Identify which cell holds the provided text, then report its [x, y] central coordinate. 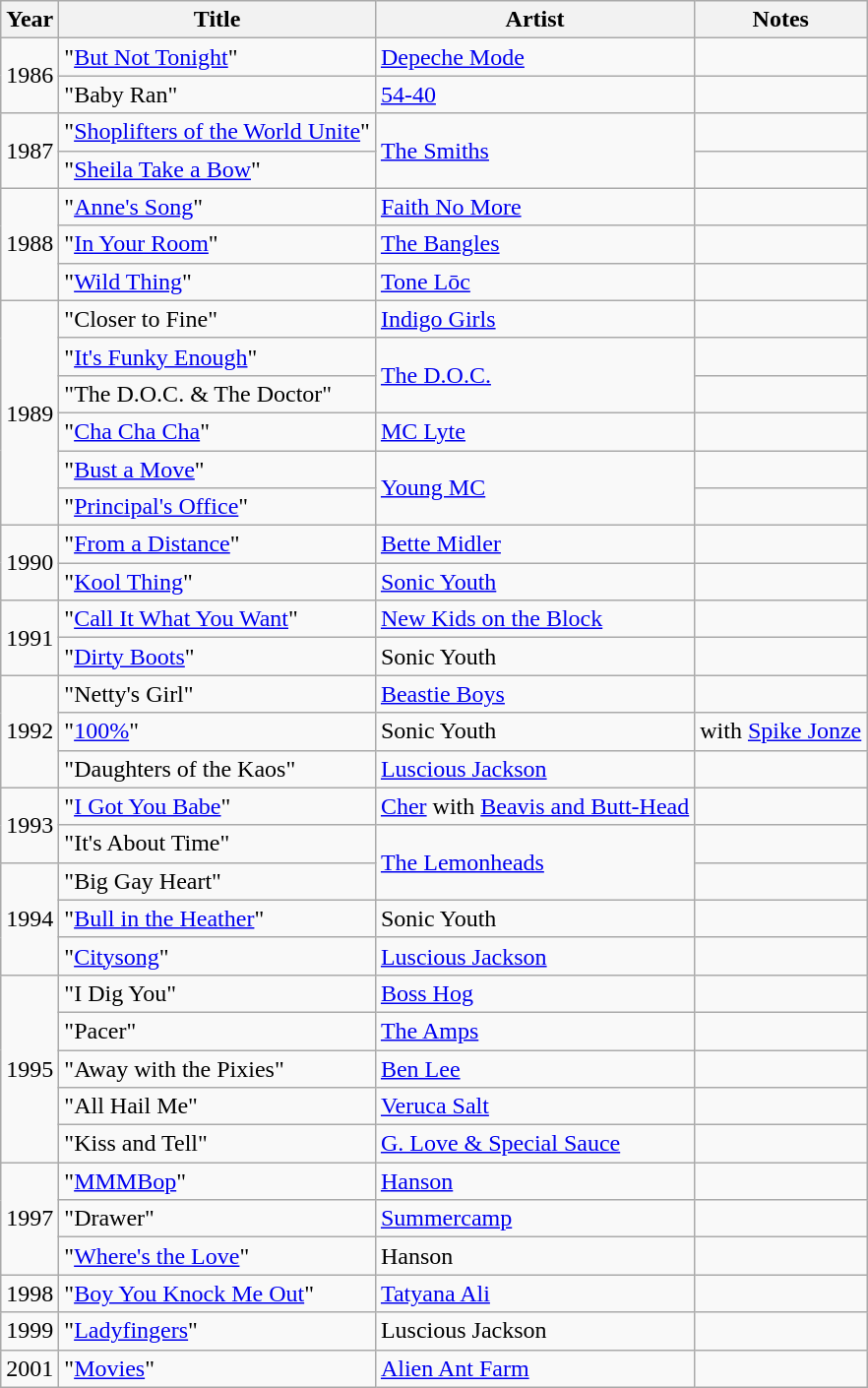
"In Your Room" [217, 244]
New Kids on the Block [534, 619]
"Boy You Knock Me Out" [217, 1293]
2001 [30, 1368]
The Bangles [534, 244]
"It's About Time" [217, 844]
"All Hail Me" [217, 1106]
The Lemonheads [534, 862]
Young MC [534, 488]
with Spike Jonze [781, 731]
"Anne's Song" [217, 207]
The Amps [534, 1031]
Cher with Beavis and Butt-Head [534, 806]
1998 [30, 1293]
Notes [781, 20]
Beastie Boys [534, 694]
"Shoplifters of the World Unite" [217, 132]
Artist [534, 20]
"MMMBop" [217, 1181]
"The D.O.C. & The Doctor" [217, 394]
Bette Midler [534, 544]
1987 [30, 151]
Ben Lee [534, 1068]
1997 [30, 1219]
1986 [30, 76]
"I Dig You" [217, 993]
"Netty's Girl" [217, 694]
Tatyana Ali [534, 1293]
Title [217, 20]
"Principal's Office" [217, 507]
Faith No More [534, 207]
The Smiths [534, 151]
1995 [30, 1068]
"Kool Thing" [217, 582]
"Drawer" [217, 1219]
1989 [30, 412]
"Cha Cha Cha" [217, 431]
"Movies" [217, 1368]
Tone Lōc [534, 282]
Veruca Salt [534, 1106]
Year [30, 20]
Depeche Mode [534, 57]
"Where's the Love" [217, 1256]
"I Got You Babe" [217, 806]
G. Love & Special Sauce [534, 1144]
The D.O.C. [534, 375]
"Kiss and Tell" [217, 1144]
"Bull in the Heather" [217, 918]
"Daughters of the Kaos" [217, 769]
Indigo Girls [534, 319]
"But Not Tonight" [217, 57]
Alien Ant Farm [534, 1368]
"Dirty Boots" [217, 657]
1988 [30, 244]
"Citysong" [217, 956]
"Big Gay Heart" [217, 881]
1992 [30, 731]
"Wild Thing" [217, 282]
"It's Funky Enough" [217, 356]
Summercamp [534, 1219]
1991 [30, 638]
1993 [30, 825]
"Call It What You Want" [217, 619]
"100%" [217, 731]
54-40 [534, 95]
"Away with the Pixies" [217, 1068]
"Baby Ran" [217, 95]
"Bust a Move" [217, 470]
"Pacer" [217, 1031]
1990 [30, 563]
"Closer to Fine" [217, 319]
1999 [30, 1331]
1994 [30, 918]
MC Lyte [534, 431]
"From a Distance" [217, 544]
Boss Hog [534, 993]
"Ladyfingers" [217, 1331]
"Sheila Take a Bow" [217, 169]
